Return [x, y] of the center of cell containing provided text 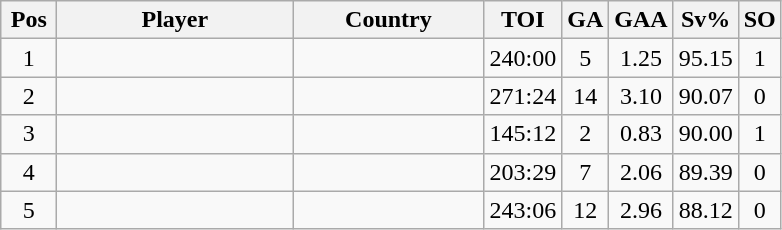
3 [29, 134]
90.07 [706, 96]
Sv% [706, 20]
3.10 [641, 96]
Player [175, 20]
GAA [641, 20]
90.00 [706, 134]
95.15 [706, 58]
0.83 [641, 134]
240:00 [523, 58]
GA [586, 20]
Pos [29, 20]
89.39 [706, 172]
TOI [523, 20]
88.12 [706, 210]
1.25 [641, 58]
243:06 [523, 210]
SO [760, 20]
12 [586, 210]
14 [586, 96]
Country [388, 20]
7 [586, 172]
145:12 [523, 134]
2.06 [641, 172]
203:29 [523, 172]
2.96 [641, 210]
4 [29, 172]
271:24 [523, 96]
